Provide the [X, Y] coordinate of the cell's center where the given text is located.  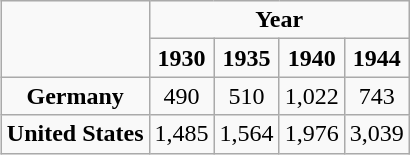
1,564 [246, 134]
1944 [376, 58]
743 [376, 96]
1,022 [312, 96]
United States [75, 134]
Germany [75, 96]
1,976 [312, 134]
1940 [312, 58]
Year [279, 20]
1,485 [182, 134]
1930 [182, 58]
490 [182, 96]
1935 [246, 58]
510 [246, 96]
3,039 [376, 134]
